Detect which cell encompasses the target text, then output its [x, y] center coordinate. 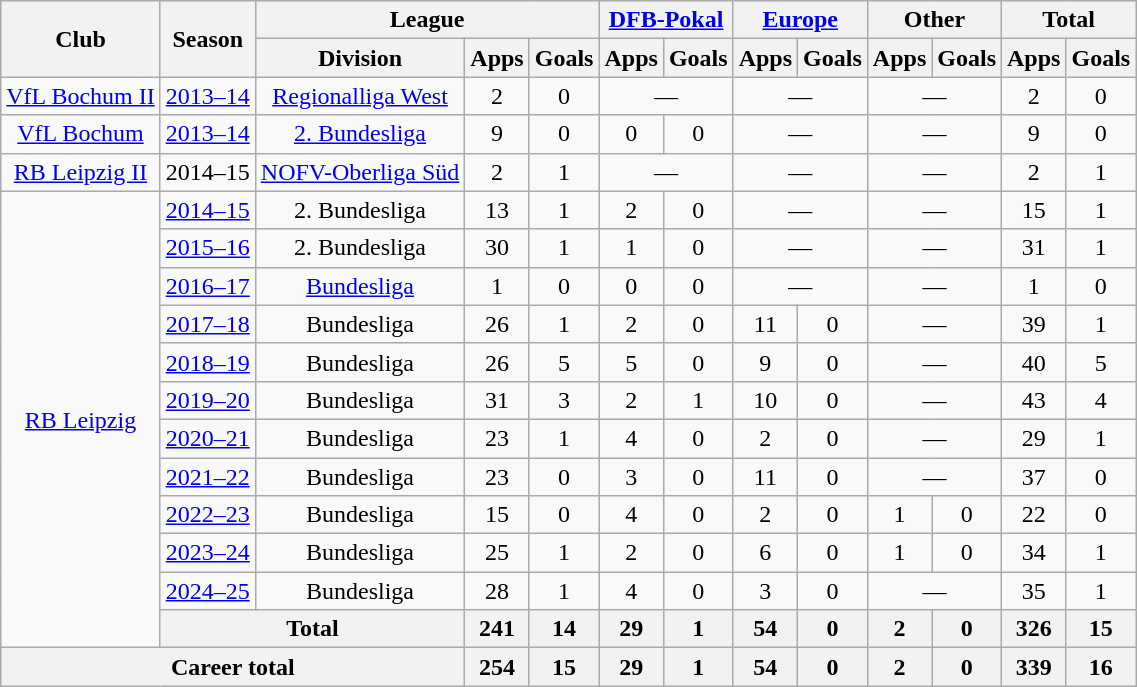
39 [1034, 324]
2022–23 [208, 515]
2021–22 [208, 477]
Other [934, 20]
Career total [233, 667]
VfL Bochum [80, 134]
25 [497, 553]
2024–25 [208, 591]
DFB-Pokal [666, 20]
NOFV-Oberliga Süd [360, 172]
RB Leipzig [80, 420]
Division [360, 58]
Club [80, 39]
241 [497, 629]
254 [497, 667]
VfL Bochum II [80, 96]
2017–18 [208, 324]
League [427, 20]
2018–19 [208, 362]
34 [1034, 553]
22 [1034, 515]
Regionalliga West [360, 96]
43 [1034, 400]
2015–16 [208, 248]
2016–17 [208, 286]
16 [1101, 667]
35 [1034, 591]
28 [497, 591]
14 [564, 629]
2019–20 [208, 400]
339 [1034, 667]
RB Leipzig II [80, 172]
326 [1034, 629]
37 [1034, 477]
30 [497, 248]
10 [765, 400]
6 [765, 553]
13 [497, 210]
Season [208, 39]
2023–24 [208, 553]
Europe [800, 20]
2020–21 [208, 438]
40 [1034, 362]
